Return the (X, Y) coordinate for the center point of the cell that contains the specified text.  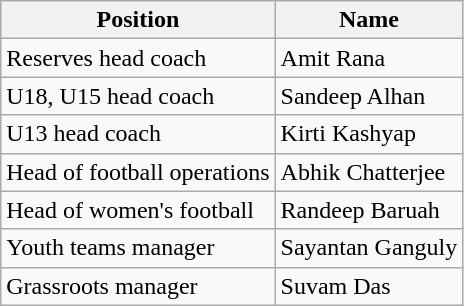
Sayantan Ganguly (369, 248)
U18, U15 head coach (138, 96)
Sandeep Alhan (369, 96)
Head of women's football (138, 210)
Position (138, 20)
Reserves head coach (138, 58)
Kirti Kashyap (369, 134)
Abhik Chatterjee (369, 172)
U13 head coach (138, 134)
Grassroots manager (138, 286)
Name (369, 20)
Suvam Das (369, 286)
Head of football operations (138, 172)
Youth teams manager (138, 248)
Amit Rana (369, 58)
Randeep Baruah (369, 210)
